Provide the (X, Y) coordinate of the cell's center where the given text is located.  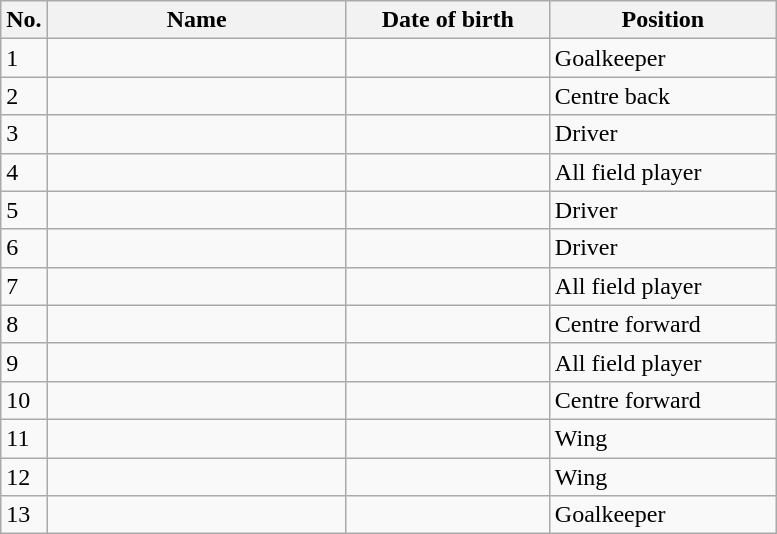
8 (24, 324)
3 (24, 134)
9 (24, 362)
11 (24, 438)
No. (24, 20)
6 (24, 248)
5 (24, 210)
Name (196, 20)
2 (24, 96)
Centre back (662, 96)
Date of birth (448, 20)
4 (24, 172)
10 (24, 400)
12 (24, 477)
Position (662, 20)
13 (24, 515)
7 (24, 286)
1 (24, 58)
